For the text-containing cell, return its midpoint in [x, y] coordinate format. 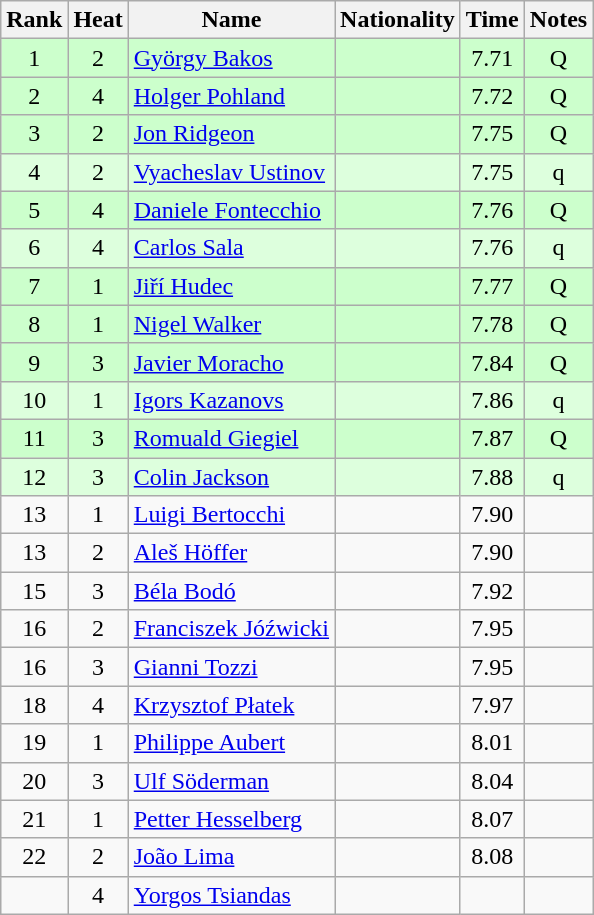
6 [34, 248]
Holger Pohland [231, 96]
8.07 [492, 819]
Carlos Sala [231, 248]
Nigel Walker [231, 324]
Philippe Aubert [231, 743]
Time [492, 20]
Rank [34, 20]
Petter Hesselberg [231, 819]
Béla Bodó [231, 591]
7.72 [492, 96]
João Lima [231, 857]
7.78 [492, 324]
7.97 [492, 705]
15 [34, 591]
Igors Kazanovs [231, 400]
Javier Moracho [231, 362]
8.01 [492, 743]
8.04 [492, 781]
Franciszek Jóźwicki [231, 629]
Luigi Bertocchi [231, 515]
12 [34, 477]
8 [34, 324]
Jon Ridgeon [231, 134]
7.88 [492, 477]
10 [34, 400]
5 [34, 210]
7.87 [492, 438]
Jiří Hudec [231, 286]
Vyacheslav Ustinov [231, 172]
7.86 [492, 400]
Aleš Höffer [231, 553]
Nationality [398, 20]
7.92 [492, 591]
Name [231, 20]
19 [34, 743]
18 [34, 705]
Yorgos Tsiandas [231, 895]
22 [34, 857]
8.08 [492, 857]
Notes [558, 20]
7 [34, 286]
7.77 [492, 286]
Heat [98, 20]
Krzysztof Płatek [231, 705]
Colin Jackson [231, 477]
Gianni Tozzi [231, 667]
21 [34, 819]
Ulf Söderman [231, 781]
7.84 [492, 362]
7.71 [492, 58]
György Bakos [231, 58]
Daniele Fontecchio [231, 210]
Romuald Giegiel [231, 438]
11 [34, 438]
9 [34, 362]
20 [34, 781]
